Search for the cell housing the specified text and yield its (X, Y) center coordinate. 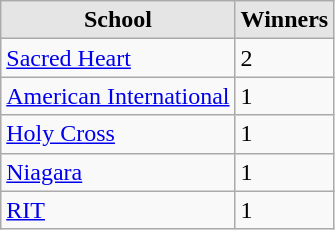
American International (118, 96)
Holy Cross (118, 134)
2 (284, 58)
RIT (118, 210)
Winners (284, 20)
School (118, 20)
Niagara (118, 172)
Sacred Heart (118, 58)
